Return (x, y) of the center of cell containing provided text 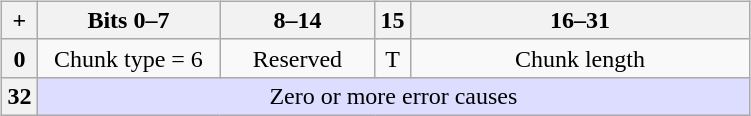
Chunk type = 6 (128, 58)
Bits 0–7 (128, 20)
Reserved (298, 58)
0 (20, 58)
32 (20, 96)
Chunk length (580, 58)
8–14 (298, 20)
15 (392, 20)
+ (20, 20)
Zero or more error causes (394, 96)
16–31 (580, 20)
T (392, 58)
